Output the (X, Y) coordinate of the center of the cell containing the given text.  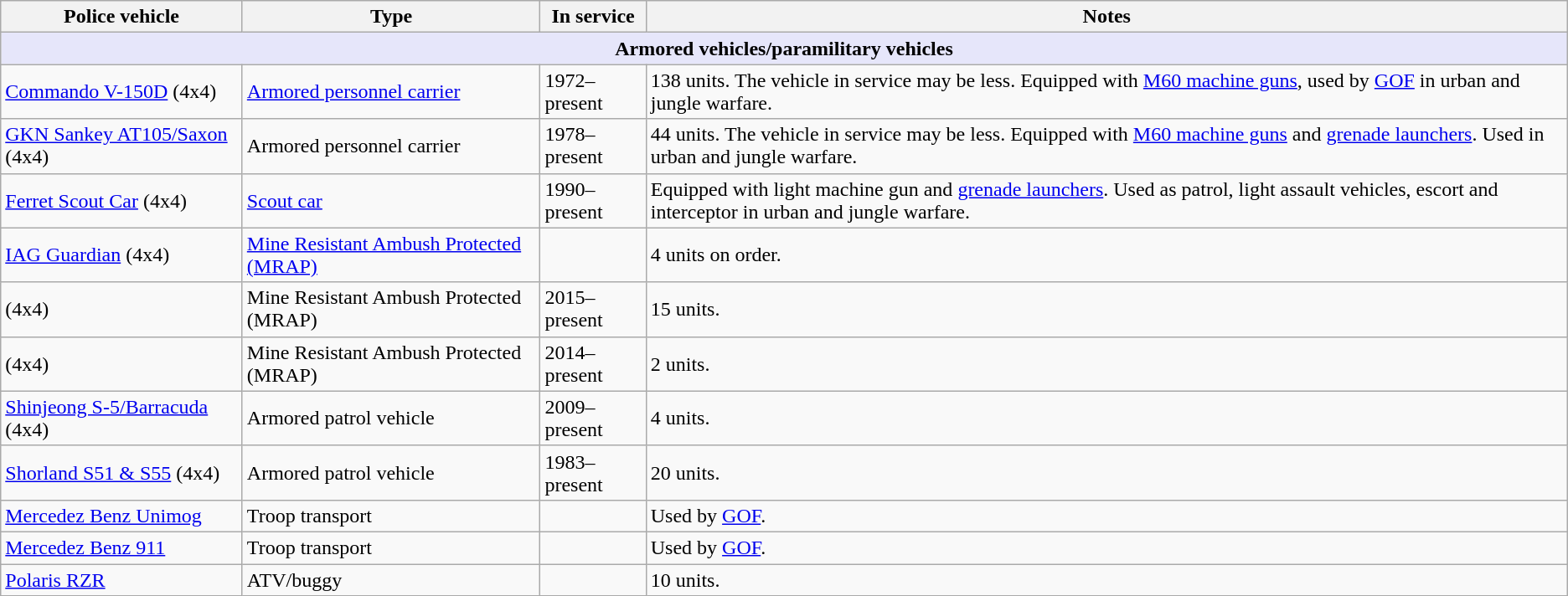
In service (593, 17)
Mercedez Benz 911 (122, 547)
2 units. (1106, 363)
1990–present (593, 201)
Notes (1106, 17)
2014–present (593, 363)
4 units. (1106, 419)
Commando V-150D (4x4) (122, 92)
1972–present (593, 92)
Armored vehicles/paramilitary vehicles (784, 49)
Equipped with light machine gun and grenade launchers. Used as patrol, light assault vehicles, escort and interceptor in urban and jungle warfare. (1106, 201)
Scout car (391, 201)
1978–present (593, 146)
GKN Sankey AT105/Saxon (4x4) (122, 146)
Mercedez Benz Unimog (122, 516)
2015–present (593, 310)
138 units. The vehicle in service may be less. Equipped with M60 machine guns, used by GOF in urban and jungle warfare. (1106, 92)
IAG Guardian (4x4) (122, 254)
Shorland S51 & S55 (4x4) (122, 472)
Shinjeong S-5/Barracuda (4x4) (122, 419)
4 units on order. (1106, 254)
Type (391, 17)
Polaris RZR (122, 580)
Ferret Scout Car (4x4) (122, 201)
10 units. (1106, 580)
2009–present (593, 419)
20 units. (1106, 472)
44 units. The vehicle in service may be less. Equipped with M60 machine guns and grenade launchers. Used in urban and jungle warfare. (1106, 146)
ATV/buggy (391, 580)
Police vehicle (122, 17)
1983–present (593, 472)
15 units. (1106, 310)
